Output the (X, Y) coordinate of the center of the cell containing the given text.  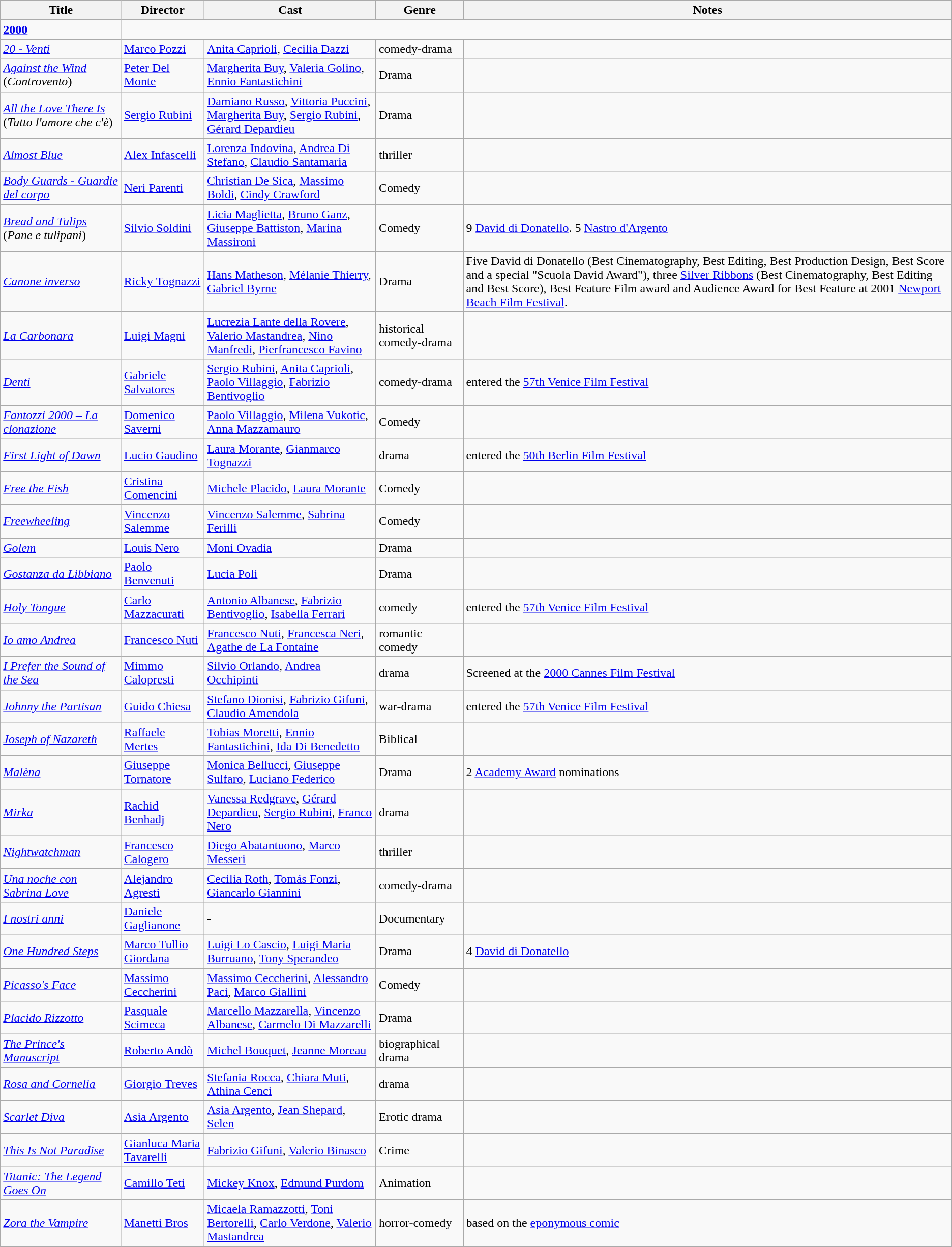
20 - Venti (61, 49)
war-drama (420, 706)
Francesco Nuti, Francesca Neri, Agathe de La Fontaine (290, 640)
Bread and Tulips (Pane e tulipani) (61, 228)
romantic comedy (420, 640)
Massimo Ceccherini, Alessandro Paci, Marco Giallini (290, 985)
Marcello Mazzarella, Vincenzo Albanese, Carmelo Di Mazzarelli (290, 1018)
Michele Placido, Laura Morante (290, 488)
Hans Matheson, Mélanie Thierry, Gabriel Byrne (290, 282)
Gabriele Salvatores (163, 382)
Damiano Russo, Vittoria Puccini, Margherita Buy, Sergio Rubini, Gérard Depardieu (290, 115)
I Prefer the Sound of the Sea (61, 673)
Stefano Dionisi, Fabrizio Gifuni, Claudio Amendola (290, 706)
Holy Tongue (61, 607)
Francesco Calogero (163, 852)
Fantozzi 2000 – La clonazione (61, 422)
Micaela Ramazzotti, Toni Bertorelli, Carlo Verdone, Valerio Mastandrea (290, 1223)
Mickey Knox, Edmund Purdom (290, 1183)
Anita Caprioli, Cecilia Dazzi (290, 49)
Guido Chiesa (163, 706)
Nightwatchman (61, 852)
Body Guards - Guardie del corpo (61, 188)
Almost Blue (61, 155)
Io amo Andrea (61, 640)
Zora the Vampire (61, 1223)
Freewheeling (61, 522)
Rosa and Cornelia (61, 1084)
Monica Bellucci, Giuseppe Sulfaro, Luciano Federico (290, 772)
Lucia Poli (290, 574)
comedy (420, 607)
Asia Argento, Jean Shepard, Selen (290, 1117)
Giorgio Treves (163, 1084)
Picasso's Face (61, 985)
Christian De Sica, Massimo Boldi, Cindy Crawford (290, 188)
Moni Ovadia (290, 548)
One Hundred Steps (61, 951)
2 Academy Award nominations (707, 772)
The Prince's Manuscript (61, 1051)
Animation (420, 1183)
Neri Parenti (163, 188)
Alejandro Agresti (163, 885)
Documentary (420, 918)
9 David di Donatello. 5 Nastro d'Argento (707, 228)
Johnny the Partisan (61, 706)
Sergio Rubini (163, 115)
Margherita Buy, Valeria Golino, Ennio Fantastichini (290, 75)
Diego Abatantuono, Marco Messeri (290, 852)
La Carbonara (61, 335)
historical comedy-drama (420, 335)
Antonio Albanese, Fabrizio Bentivoglio, Isabella Ferrari (290, 607)
Domenico Saverni (163, 422)
Luigi Magni (163, 335)
Vincenzo Salemme (163, 522)
Screened at the 2000 Cannes Film Festival (707, 673)
Canone inverso (61, 282)
Sergio Rubini, Anita Caprioli, Paolo Villaggio, Fabrizio Bentivoglio (290, 382)
- (290, 918)
Cristina Comencini (163, 488)
Joseph of Nazareth (61, 739)
Silvio Orlando, Andrea Occhipinti (290, 673)
Stefania Rocca, Chiara Muti, Athina Cenci (290, 1084)
entered the 50th Berlin Film Festival (707, 455)
2000 (61, 29)
Free the Fish (61, 488)
Camillo Teti (163, 1183)
Rachid Benhadj (163, 812)
Giuseppe Tornatore (163, 772)
Marco Tullio Giordana (163, 951)
Peter Del Monte (163, 75)
Michel Bouquet, Jeanne Moreau (290, 1051)
Ricky Tognazzi (163, 282)
Gostanza da Libbiano (61, 574)
All the Love There Is (Tutto l'amore che c'è) (61, 115)
Francesco Nuti (163, 640)
Laura Morante, Gianmarco Tognazzi (290, 455)
Crime (420, 1150)
I nostri anni (61, 918)
Licia Maglietta, Bruno Ganz, Giuseppe Battiston, Marina Massironi (290, 228)
Roberto Andò (163, 1051)
based on the eponymous comic (707, 1223)
Malèna (61, 772)
This Is Not Paradise (61, 1150)
Mimmo Calopresti (163, 673)
Cast (290, 10)
Fabrizio Gifuni, Valerio Binasco (290, 1150)
Vanessa Redgrave, Gérard Depardieu, Sergio Rubini, Franco Nero (290, 812)
Manetti Bros (163, 1223)
Cecilia Roth, Tomás Fonzi, Giancarlo Giannini (290, 885)
Asia Argento (163, 1117)
Marco Pozzi (163, 49)
Title (61, 10)
Louis Nero (163, 548)
First Light of Dawn (61, 455)
Erotic drama (420, 1117)
Mirka (61, 812)
Paolo Villaggio, Milena Vukotic, Anna Mazzamauro (290, 422)
Director (163, 10)
4 David di Donatello (707, 951)
Luigi Lo Cascio, Luigi Maria Burruano, Tony Sperandeo (290, 951)
Raffaele Mertes (163, 739)
Carlo Mazzacurati (163, 607)
Titanic: The Legend Goes On (61, 1183)
Lucio Gaudino (163, 455)
Vincenzo Salemme, Sabrina Ferilli (290, 522)
Denti (61, 382)
Placido Rizzotto (61, 1018)
Una noche con Sabrina Love (61, 885)
Lucrezia Lante della Rovere, Valerio Mastandrea, Nino Manfredi, Pierfrancesco Favino (290, 335)
Golem (61, 548)
Pasquale Scimeca (163, 1018)
Notes (707, 10)
Scarlet Diva (61, 1117)
biographical drama (420, 1051)
Alex Infascelli (163, 155)
Tobias Moretti, Ennio Fantastichini, Ida Di Benedetto (290, 739)
Genre (420, 10)
Biblical (420, 739)
Lorenza Indovina, Andrea Di Stefano, Claudio Santamaria (290, 155)
Massimo Ceccherini (163, 985)
Paolo Benvenuti (163, 574)
Daniele Gaglianone (163, 918)
horror-comedy (420, 1223)
Gianluca Maria Tavarelli (163, 1150)
Against the Wind (Controvento) (61, 75)
Silvio Soldini (163, 228)
